Return the (X, Y) coordinate for the center point of the cell that contains the specified text.  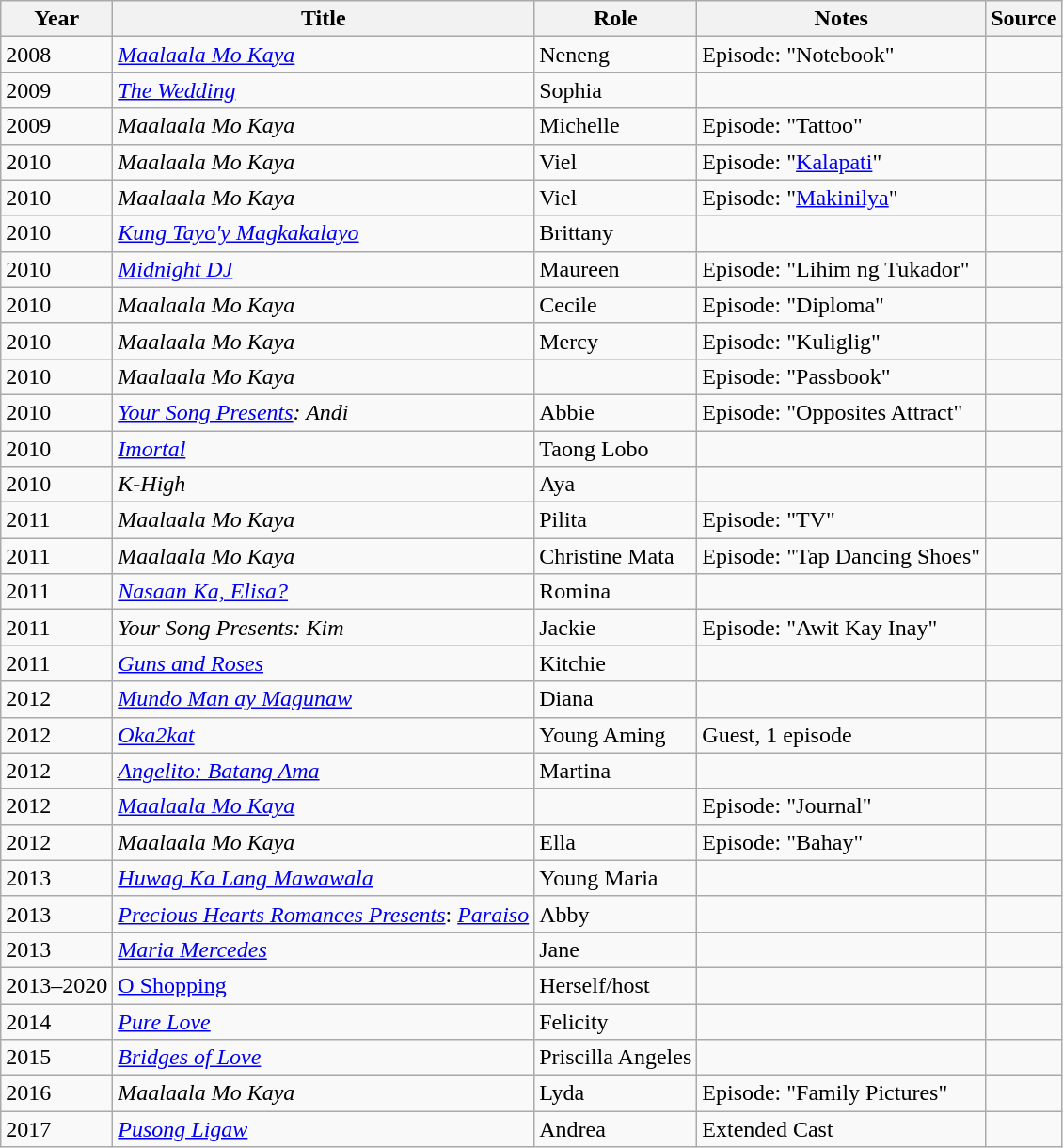
Episode: "Awit Kay Inay" (841, 628)
Young Aming (615, 735)
Lyda (615, 1093)
Huwag Ka Lang Mawawala (324, 878)
Role (615, 19)
Neneng (615, 55)
Year (56, 19)
Young Maria (615, 878)
Maria Mercedes (324, 949)
Diana (615, 699)
Guest, 1 episode (841, 735)
Episode: "Tattoo" (841, 126)
Episode: "Lihim ng Tukador" (841, 269)
Episode: "Makinilya" (841, 198)
Episode: "Journal" (841, 806)
Imortal (324, 449)
Jane (615, 949)
Your Song Presents: Andi (324, 412)
Mundo Man ay Magunaw (324, 699)
Title (324, 19)
Pilita (615, 520)
Michelle (615, 126)
Priscilla Angeles (615, 1058)
Ella (615, 842)
Kitchie (615, 663)
Abbie (615, 412)
Nasaan Ka, Elisa? (324, 592)
2013–2020 (56, 985)
Bridges of Love (324, 1058)
Extended Cast (841, 1129)
Episode: "Diploma" (841, 305)
Cecile (615, 305)
Source (1023, 19)
K-High (324, 485)
Pure Love (324, 1021)
Notes (841, 19)
2016 (56, 1093)
Martina (615, 771)
Your Song Presents: Kim (324, 628)
Episode: "Kuliglig" (841, 341)
2017 (56, 1129)
Christine Mata (615, 556)
Taong Lobo (615, 449)
Herself/host (615, 985)
O Shopping (324, 985)
Sophia (615, 90)
Episode: "Opposites Attract" (841, 412)
Pusong Ligaw (324, 1129)
Jackie (615, 628)
The Wedding (324, 90)
Andrea (615, 1129)
Mercy (615, 341)
Precious Hearts Romances Presents: Paraiso (324, 914)
Episode: "Passbook" (841, 376)
Episode: "Notebook" (841, 55)
Aya (615, 485)
Kung Tayo'y Magkakalayo (324, 233)
Episode: "Family Pictures" (841, 1093)
Angelito: Batang Ama (324, 771)
Guns and Roses (324, 663)
Episode: "TV" (841, 520)
2015 (56, 1058)
Midnight DJ (324, 269)
Episode: "Bahay" (841, 842)
Episode: "Tap Dancing Shoes" (841, 556)
Oka2kat (324, 735)
Abby (615, 914)
Episode: "Kalapati" (841, 162)
Felicity (615, 1021)
Maureen (615, 269)
Romina (615, 592)
2014 (56, 1021)
2008 (56, 55)
Brittany (615, 233)
